From the cell containing the given text, extract its center point as (x, y) coordinate. 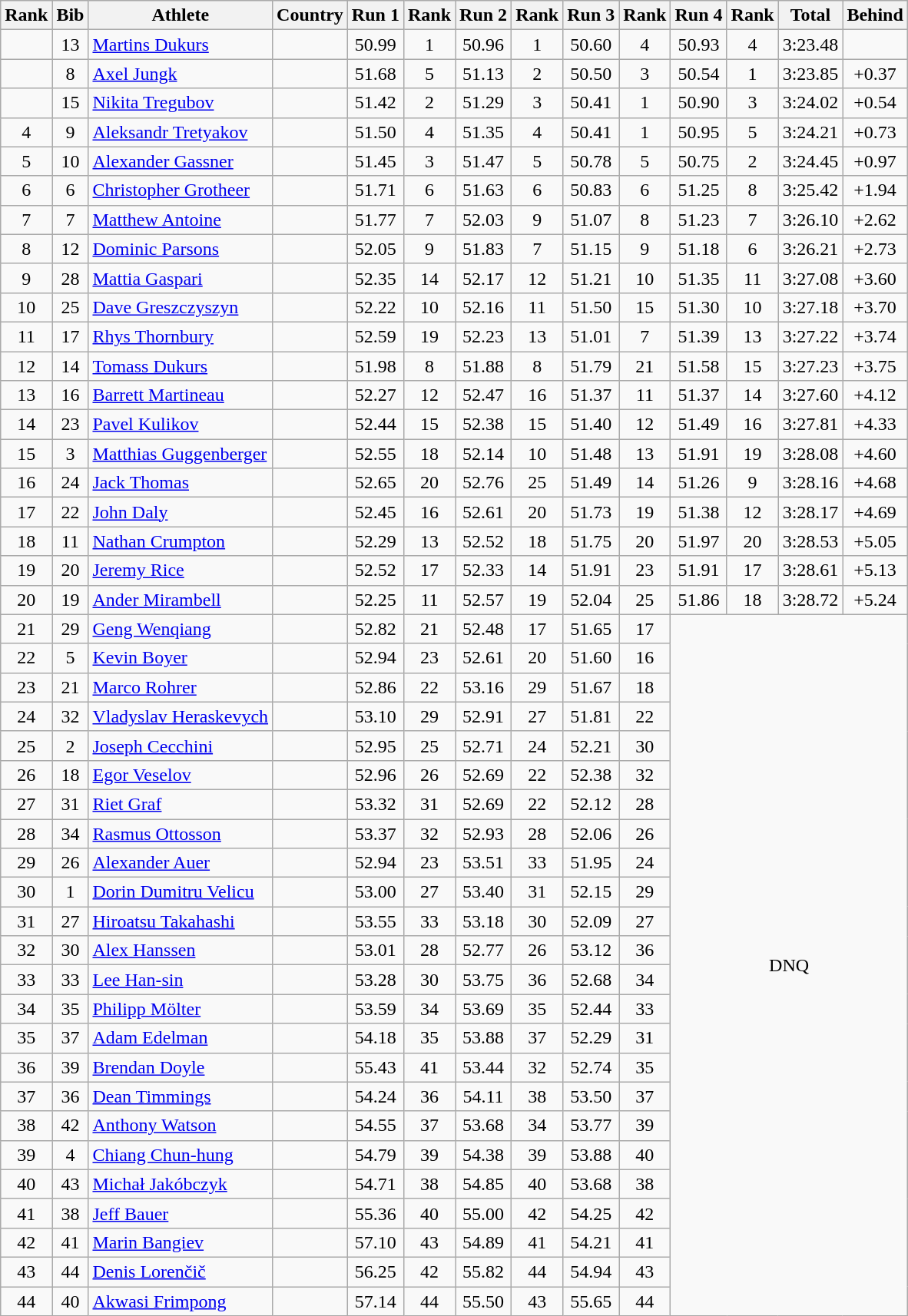
53.55 (375, 921)
Jack Thomas (181, 483)
52.86 (375, 687)
53.10 (375, 716)
3:27.18 (810, 307)
3:27.60 (810, 395)
+1.94 (875, 190)
3:27.81 (810, 425)
3:26.21 (810, 249)
+2.73 (875, 249)
57.10 (375, 1242)
54.21 (592, 1242)
52.45 (375, 512)
51.15 (592, 249)
52.06 (592, 833)
53.16 (484, 687)
Dean Timmings (181, 1096)
Marco Rohrer (181, 687)
51.81 (592, 716)
Adam Edelman (181, 1038)
Denis Lorenčič (181, 1271)
51.73 (592, 512)
3:24.02 (810, 103)
51.26 (699, 483)
Alexander Gassner (181, 161)
+4.60 (875, 454)
52.03 (484, 220)
53.32 (375, 804)
Run 4 (699, 15)
Athlete (181, 15)
+0.37 (875, 74)
53.40 (484, 892)
3:25.42 (810, 190)
51.60 (592, 658)
Michał Jakóbczyk (181, 1184)
Akwasi Frimpong (181, 1301)
52.04 (592, 600)
54.18 (375, 1038)
54.11 (484, 1096)
53.28 (375, 980)
54.55 (375, 1126)
Country (310, 15)
Alex Hanssen (181, 951)
Anthony Watson (181, 1126)
55.00 (484, 1213)
+0.54 (875, 103)
3:28.08 (810, 454)
53.18 (484, 921)
Run 3 (592, 15)
Nikita Tregubov (181, 103)
3:28.53 (810, 541)
Mattia Gaspari (181, 278)
Dominic Parsons (181, 249)
Dave Greszczyszyn (181, 307)
3:23.48 (810, 45)
Jeff Bauer (181, 1213)
53.51 (484, 863)
53.01 (375, 951)
Philipp Mölter (181, 1009)
52.76 (484, 483)
51.77 (375, 220)
+0.73 (875, 132)
+4.68 (875, 483)
52.25 (375, 600)
52.22 (375, 307)
Vladyslav Heraskevych (181, 716)
Alexander Auer (181, 863)
50.90 (699, 103)
52.16 (484, 307)
53.59 (375, 1009)
+3.70 (875, 307)
51.01 (592, 336)
53.37 (375, 833)
52.93 (484, 833)
54.89 (484, 1242)
54.71 (375, 1184)
52.74 (592, 1067)
+0.97 (875, 161)
52.48 (484, 629)
52.14 (484, 454)
51.30 (699, 307)
51.13 (484, 74)
52.57 (484, 600)
+4.12 (875, 395)
Barrett Martineau (181, 395)
Run 2 (484, 15)
51.95 (592, 863)
52.05 (375, 249)
50.96 (484, 45)
3:28.17 (810, 512)
Riet Graf (181, 804)
50.60 (592, 45)
53.75 (484, 980)
54.38 (484, 1155)
Nathan Crumpton (181, 541)
51.47 (484, 161)
Tomass Dukurs (181, 366)
51.71 (375, 190)
Chiang Chun-hung (181, 1155)
3:28.61 (810, 570)
3:28.72 (810, 600)
54.24 (375, 1096)
50.75 (699, 161)
3:27.23 (810, 366)
+4.69 (875, 512)
Geng Wenqiang (181, 629)
Jeremy Rice (181, 570)
+5.24 (875, 600)
Christopher Grotheer (181, 190)
+4.33 (875, 425)
50.83 (592, 190)
52.71 (484, 746)
54.94 (592, 1271)
52.65 (375, 483)
53.00 (375, 892)
50.50 (592, 74)
52.35 (375, 278)
51.98 (375, 366)
53.69 (484, 1009)
52.09 (592, 921)
50.54 (699, 74)
DNQ (789, 965)
3:23.85 (810, 74)
54.25 (592, 1213)
Joseph Cecchini (181, 746)
52.95 (375, 746)
51.23 (699, 220)
Matthias Guggenberger (181, 454)
51.83 (484, 249)
3:27.22 (810, 336)
52.55 (375, 454)
51.39 (699, 336)
52.17 (484, 278)
Pavel Kulikov (181, 425)
Axel Jungk (181, 74)
Bib (71, 15)
3:26.10 (810, 220)
Aleksandr Tretyakov (181, 132)
52.77 (484, 951)
52.27 (375, 395)
55.82 (484, 1271)
Egor Veselov (181, 775)
51.79 (592, 366)
51.42 (375, 103)
54.85 (484, 1184)
57.14 (375, 1301)
+2.62 (875, 220)
53.77 (592, 1126)
51.65 (592, 629)
52.96 (375, 775)
51.29 (484, 103)
51.25 (699, 190)
Martins Dukurs (181, 45)
51.40 (592, 425)
Lee Han-sin (181, 980)
51.48 (592, 454)
Kevin Boyer (181, 658)
+3.75 (875, 366)
56.25 (375, 1271)
51.68 (375, 74)
51.67 (592, 687)
51.86 (699, 600)
53.12 (592, 951)
53.44 (484, 1067)
51.75 (592, 541)
50.99 (375, 45)
Rasmus Ottosson (181, 833)
52.68 (592, 980)
52.82 (375, 629)
Brendan Doyle (181, 1067)
3:24.21 (810, 132)
51.21 (592, 278)
51.63 (484, 190)
+5.13 (875, 570)
52.91 (484, 716)
51.88 (484, 366)
52.59 (375, 336)
51.45 (375, 161)
50.78 (592, 161)
54.79 (375, 1155)
+5.05 (875, 541)
Ander Mirambell (181, 600)
+3.74 (875, 336)
52.33 (484, 570)
50.95 (699, 132)
51.38 (699, 512)
Hiroatsu Takahashi (181, 921)
52.21 (592, 746)
Total (810, 15)
Rhys Thornbury (181, 336)
52.12 (592, 804)
53.50 (592, 1096)
55.65 (592, 1301)
Dorin Dumitru Velicu (181, 892)
+3.60 (875, 278)
55.36 (375, 1213)
3:28.16 (810, 483)
50.93 (699, 45)
52.23 (484, 336)
52.47 (484, 395)
51.97 (699, 541)
Behind (875, 15)
51.07 (592, 220)
Matthew Antoine (181, 220)
51.18 (699, 249)
51.58 (699, 366)
3:27.08 (810, 278)
55.43 (375, 1067)
Run 1 (375, 15)
Marin Bangiev (181, 1242)
3:24.45 (810, 161)
55.50 (484, 1301)
John Daly (181, 512)
52.15 (592, 892)
